Scan for the cell matching the given text and deliver its (x, y) coordinate at center. 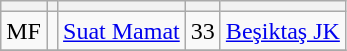
33 (202, 31)
Suat Mamat (122, 31)
Beşiktaş JK (282, 31)
MF (24, 31)
